Determine the [x, y] coordinate at the center of the cell enclosing the given text.  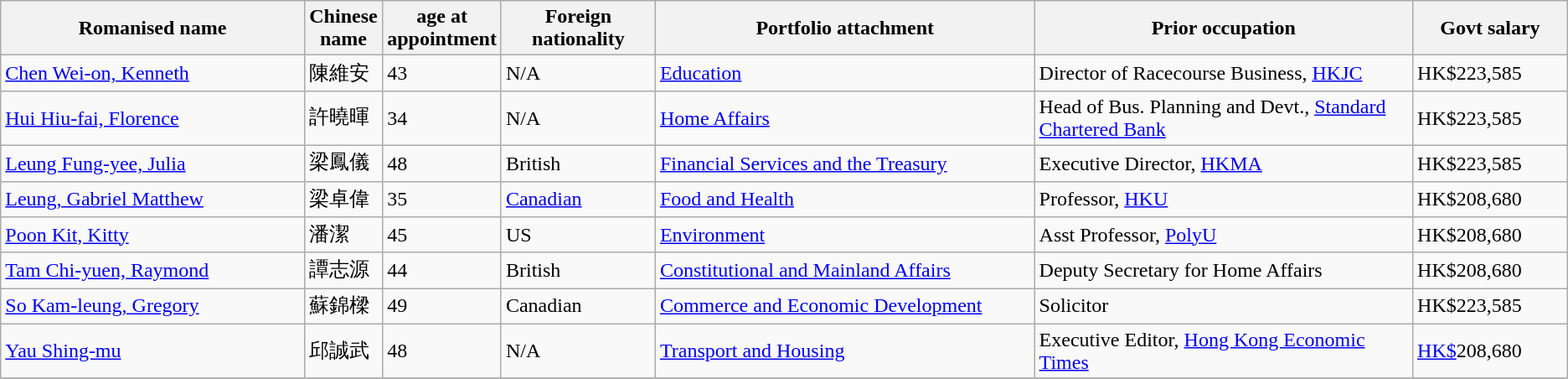
Home Affairs [844, 117]
45 [442, 235]
So Kam-leung, Gregory [152, 307]
Chinese name [343, 29]
Romanised name [152, 29]
Asst Professor, PolyU [1224, 235]
44 [442, 270]
Solicitor [1224, 307]
Deputy Secretary for Home Affairs [1224, 270]
蘇錦樑 [343, 307]
Yau Shing-mu [152, 350]
Executive Director, HKMA [1224, 163]
Executive Editor, Hong Kong Economic Times [1224, 350]
age at appointment [442, 29]
Financial Services and the Treasury [844, 163]
陳維安 [343, 74]
Food and Health [844, 200]
Prior occupation [1224, 29]
Hui Hiu-fai, Florence [152, 117]
Poon Kit, Kitty [152, 235]
Chen Wei-on, Kenneth [152, 74]
Tam Chi-yuen, Raymond [152, 270]
譚志源 [343, 270]
Head of Bus. Planning and Devt., Standard Chartered Bank [1224, 117]
梁卓偉 [343, 200]
US [578, 235]
Environment [844, 235]
潘潔 [343, 235]
Portfolio attachment [844, 29]
Govt salary [1491, 29]
Director of Racecourse Business, HKJC [1224, 74]
梁鳳儀 [343, 163]
35 [442, 200]
Leung Fung-yee, Julia [152, 163]
43 [442, 74]
Transport and Housing [844, 350]
Constitutional and Mainland Affairs [844, 270]
Education [844, 74]
Leung, Gabriel Matthew [152, 200]
Commerce and Economic Development [844, 307]
Foreign nationality [578, 29]
49 [442, 307]
Professor, HKU [1224, 200]
邱誠武 [343, 350]
許曉暉 [343, 117]
34 [442, 117]
